Identify which cell holds the provided text, then report its [X, Y] central coordinate. 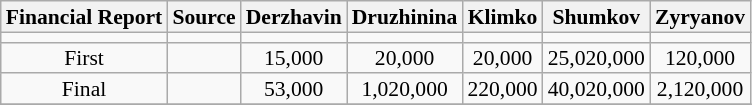
25,020,000 [596, 58]
15,000 [294, 58]
1,020,000 [405, 90]
Source [204, 16]
Final [84, 90]
First [84, 58]
Shumkov [596, 16]
Druzhinina [405, 16]
Financial Report [84, 16]
Derzhavin [294, 16]
2,120,000 [700, 90]
Klimko [502, 16]
220,000 [502, 90]
40,020,000 [596, 90]
120,000 [700, 58]
Zyryanov [700, 16]
53,000 [294, 90]
